From the cell containing the given text, extract its center point as [X, Y] coordinate. 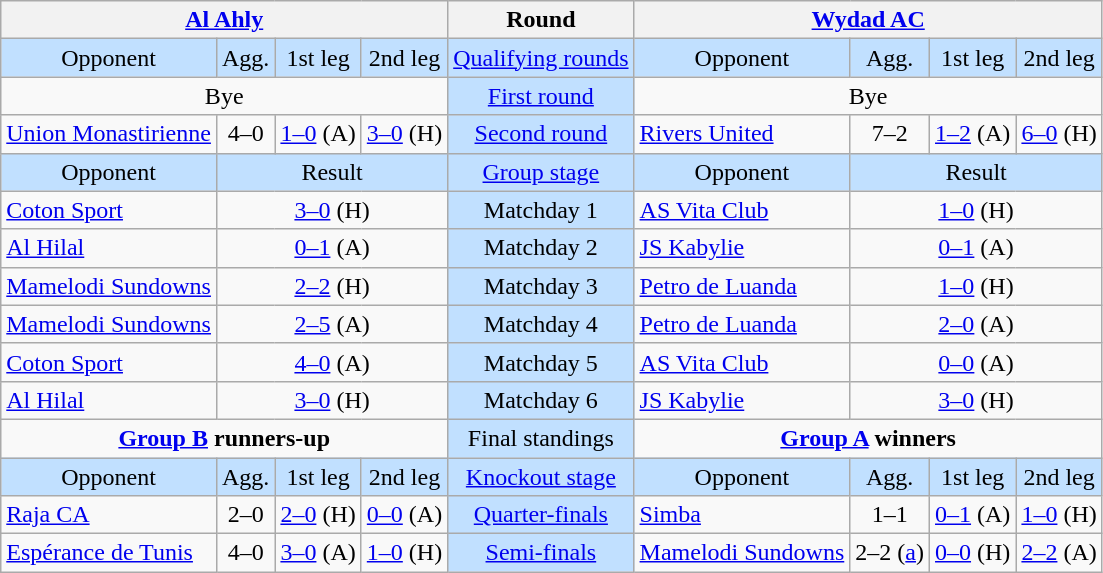
Simba [742, 515]
Al Ahly [224, 20]
Raja CA [109, 515]
Matchday 2 [541, 248]
Espérance de Tunis [109, 553]
Group B runners-up [224, 438]
Matchday 1 [541, 210]
2–2 (a) [890, 553]
2–2 (A) [1059, 553]
First round [541, 96]
3–0 (A) [318, 553]
0–0 (H) [973, 553]
2–0 (A) [976, 324]
Round [541, 20]
Final standings [541, 438]
1–2 (A) [973, 134]
2–2 (H) [332, 286]
Matchday 6 [541, 400]
1–1 [890, 515]
1–0 (A) [318, 134]
Semi-finals [541, 553]
Union Monastirienne [109, 134]
2–0 [245, 515]
Wydad AC [868, 20]
Matchday 4 [541, 324]
Second round [541, 134]
Quarter-finals [541, 515]
Group A winners [868, 438]
Knockout stage [541, 477]
6–0 (H) [1059, 134]
4–0 (A) [332, 362]
Matchday 5 [541, 362]
Rivers United [742, 134]
7–2 [890, 134]
Qualifying rounds [541, 58]
2–5 (A) [332, 324]
Matchday 3 [541, 286]
Group stage [541, 172]
2–0 (H) [318, 515]
